Extract the (X, Y) coordinate from the center of the cell holding the provided text.  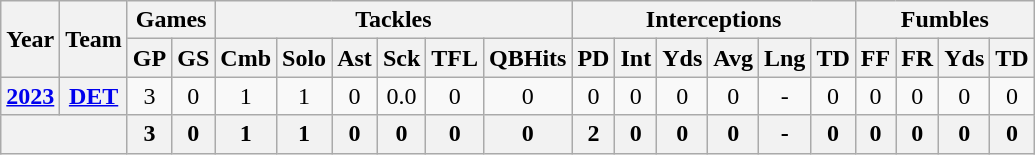
Year (30, 39)
GS (194, 58)
0.0 (401, 96)
FF (875, 58)
DET (94, 96)
Fumbles (944, 20)
FR (918, 58)
Games (170, 20)
Interceptions (714, 20)
2023 (30, 96)
PD (594, 58)
Cmb (246, 58)
Avg (734, 58)
Sck (401, 58)
Team (94, 39)
TFL (455, 58)
Int (636, 58)
Ast (355, 58)
2 (594, 134)
QBHits (528, 58)
GP (149, 58)
Lng (784, 58)
Solo (304, 58)
Tackles (394, 20)
